From the cell containing the given text, extract its center point as (X, Y) coordinate. 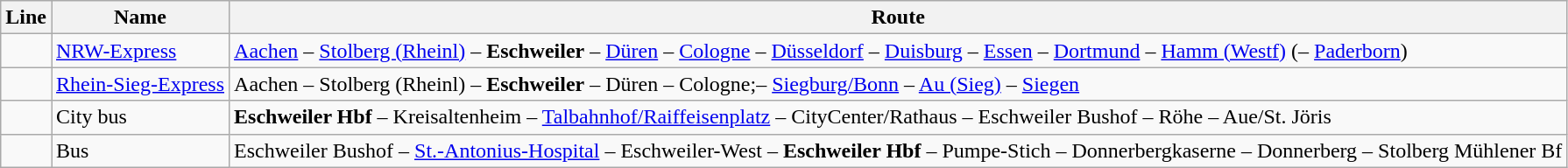
Aachen – Stolberg (Rheinl) – Eschweiler – Düren – Cologne;– Siegburg/Bonn – Au (Sieg) – Siegen (899, 84)
Eschweiler Bushof – St.-Antonius-Hospital – Eschweiler-West – Eschweiler Hbf – Pumpe-Stich – Donnerbergkaserne – Donnerberg – Stolberg Mühlener Bf (899, 150)
Bus (140, 150)
Aachen – Stolberg (Rheinl) – Eschweiler – Düren – Cologne – Düsseldorf – Duisburg – Essen – Dortmund – Hamm (Westf) (– Paderborn) (899, 51)
Route (899, 17)
Name (140, 17)
NRW-Express (140, 51)
Rhein-Sieg-Express (140, 84)
City bus (140, 117)
Line (26, 17)
Eschweiler Hbf – Kreisaltenheim – Talbahnhof/Raiffeisenplatz – CityCenter/Rathaus – Eschweiler Bushof – Röhe – Aue/St. Jöris (899, 117)
